Locate the cell with the specified text and output its (x, y) center coordinate. 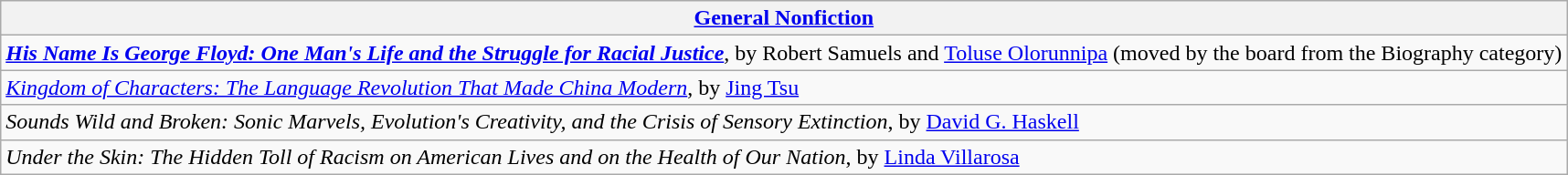
Kingdom of Characters: The Language Revolution That Made China Modern, by Jing Tsu (784, 87)
Sounds Wild and Broken: Sonic Marvels, Evolution's Creativity, and the Crisis of Sensory Extinction, by David G. Haskell (784, 122)
Under the Skin: The Hidden Toll of Racism on American Lives and on the Health of Our Nation, by Linda Villarosa (784, 157)
General Nonfiction (784, 18)
